Extract the [X, Y] coordinate from the center of the cell holding the provided text.  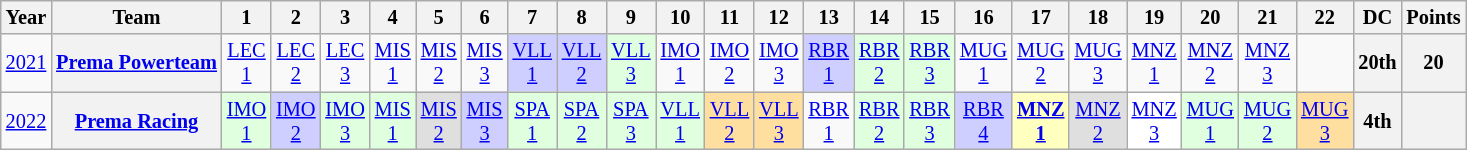
22 [1324, 17]
SPA3 [630, 121]
SPA2 [582, 121]
1 [246, 17]
19 [1154, 17]
3 [344, 17]
14 [879, 17]
SPA1 [532, 121]
2 [296, 17]
RBR4 [984, 121]
4 [393, 17]
Prema Racing [136, 121]
DC [1377, 17]
15 [929, 17]
Prema Powerteam [136, 63]
Team [136, 17]
18 [1098, 17]
2022 [26, 121]
Year [26, 17]
9 [630, 17]
10 [680, 17]
12 [778, 17]
7 [532, 17]
Points [1434, 17]
LEC3 [344, 63]
17 [1040, 17]
4th [1377, 121]
11 [730, 17]
16 [984, 17]
5 [439, 17]
LEC2 [296, 63]
8 [582, 17]
2021 [26, 63]
LEC1 [246, 63]
20th [1377, 63]
13 [828, 17]
21 [1268, 17]
6 [485, 17]
